Pinpoint the cell where the given text exists, returning its [x, y] midpoint coordinate. 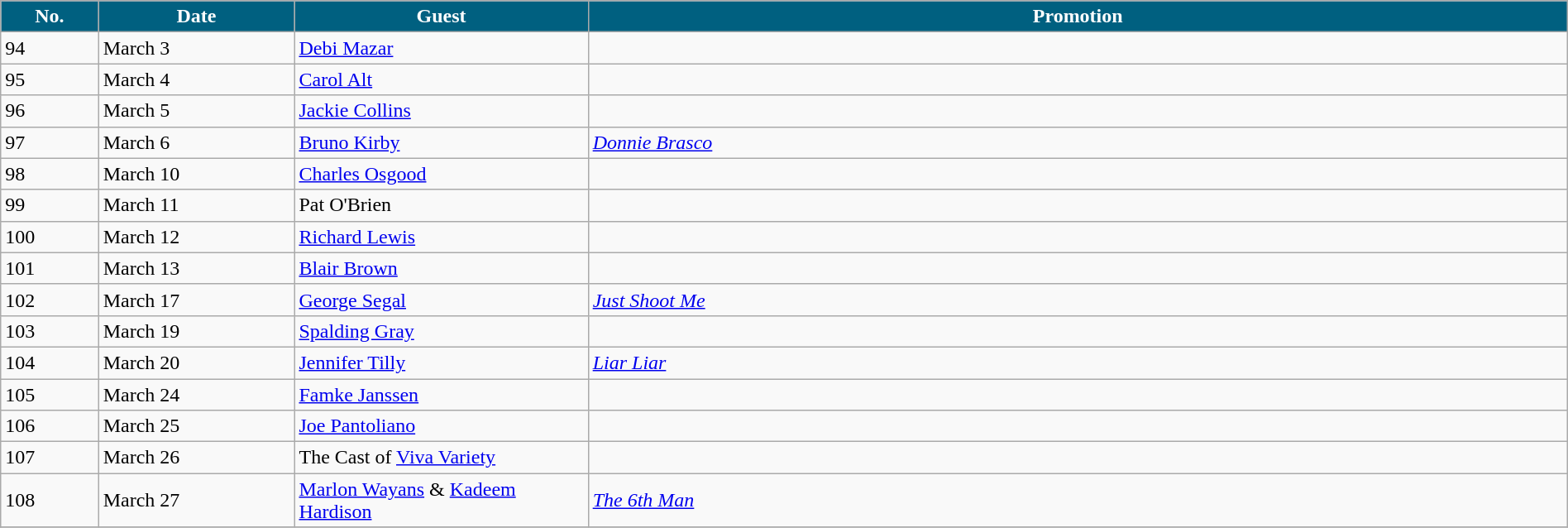
Blair Brown [442, 268]
100 [50, 237]
Debi Mazar [442, 48]
The 6th Man [1078, 500]
Date [197, 17]
The Cast of Viva Variety [442, 458]
March 13 [197, 268]
March 25 [197, 426]
March 17 [197, 300]
March 11 [197, 205]
Donnie Brasco [1078, 142]
Jennifer Tilly [442, 362]
George Segal [442, 300]
Liar Liar [1078, 362]
March 6 [197, 142]
Famke Janssen [442, 395]
Pat O'Brien [442, 205]
Joe Pantoliano [442, 426]
No. [50, 17]
March 19 [197, 331]
Carol Alt [442, 79]
106 [50, 426]
104 [50, 362]
Charles Osgood [442, 174]
Jackie Collins [442, 111]
Guest [442, 17]
Richard Lewis [442, 237]
Bruno Kirby [442, 142]
March 10 [197, 174]
98 [50, 174]
94 [50, 48]
107 [50, 458]
101 [50, 268]
March 4 [197, 79]
95 [50, 79]
March 12 [197, 237]
March 3 [197, 48]
97 [50, 142]
March 26 [197, 458]
103 [50, 331]
Marlon Wayans & Kadeem Hardison [442, 500]
March 27 [197, 500]
Just Shoot Me [1078, 300]
Promotion [1078, 17]
March 5 [197, 111]
99 [50, 205]
March 20 [197, 362]
Spalding Gray [442, 331]
105 [50, 395]
102 [50, 300]
96 [50, 111]
108 [50, 500]
March 24 [197, 395]
